Extract the (X, Y) coordinate from the center of the cell holding the provided text.  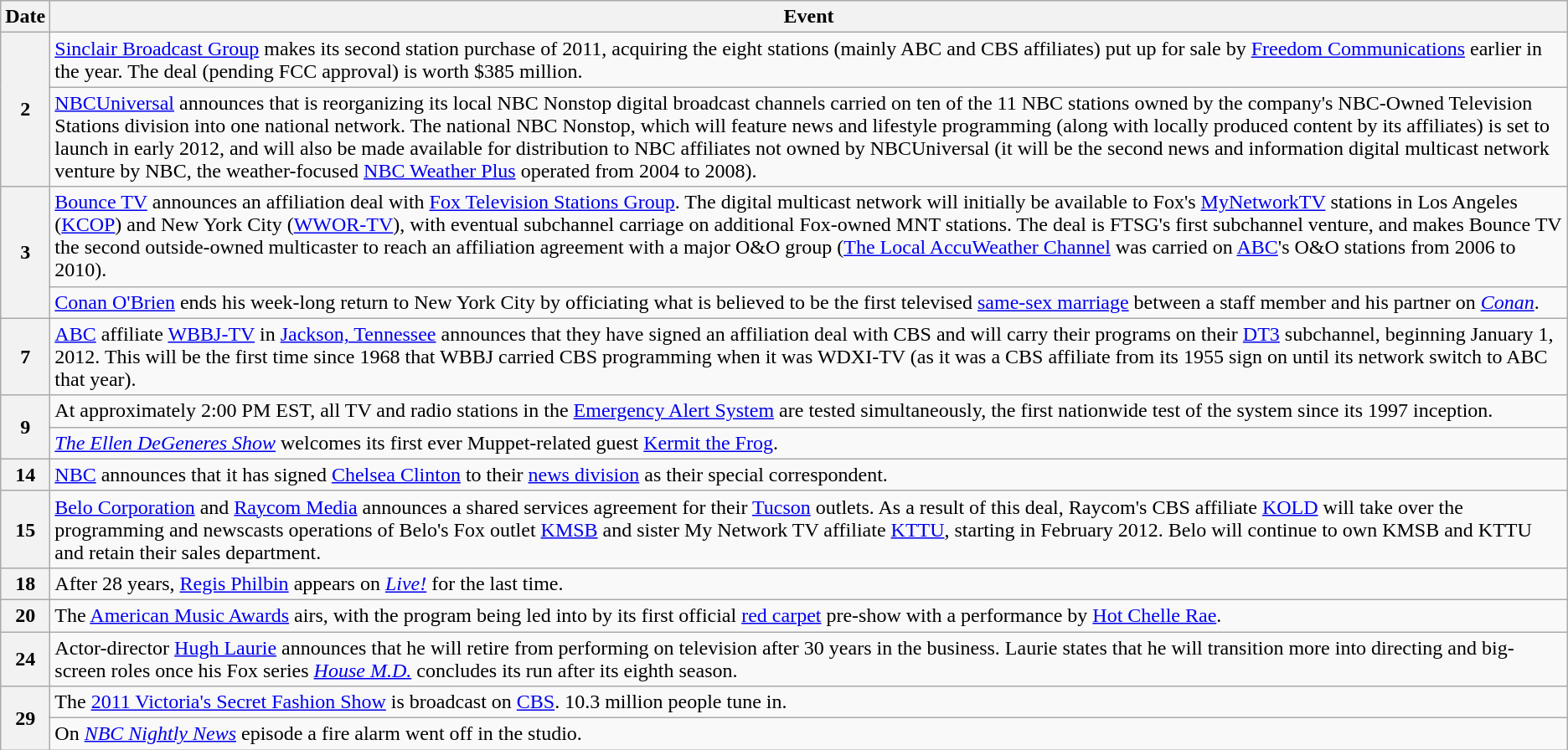
15 (25, 529)
29 (25, 718)
After 28 years, Regis Philbin appears on Live! for the last time. (809, 583)
The Ellen DeGeneres Show welcomes its first ever Muppet-related guest Kermit the Frog. (809, 443)
The 2011 Victoria's Secret Fashion Show is broadcast on CBS. 10.3 million people tune in. (809, 702)
Event (809, 17)
3 (25, 253)
On NBC Nightly News episode a fire alarm went off in the studio. (809, 734)
Date (25, 17)
The American Music Awards airs, with the program being led into by its first official red carpet pre-show with a performance by Hot Chelle Rae. (809, 615)
20 (25, 615)
2 (25, 110)
7 (25, 357)
24 (25, 658)
9 (25, 427)
NBC announces that it has signed Chelsea Clinton to their news division as their special correspondent. (809, 475)
14 (25, 475)
18 (25, 583)
